Return the [X, Y] coordinate for the center point of the cell that contains the specified text.  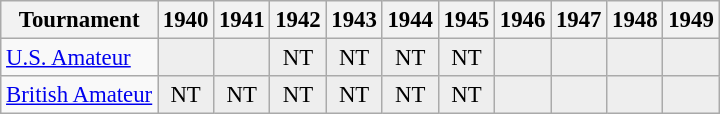
1947 [579, 20]
1943 [354, 20]
Tournament [80, 20]
1949 [691, 20]
1944 [410, 20]
1940 [186, 20]
British Amateur [80, 95]
1942 [298, 20]
U.S. Amateur [80, 58]
1948 [635, 20]
1941 [242, 20]
1945 [466, 20]
1946 [522, 20]
